For the text-containing cell, return its midpoint in [x, y] coordinate format. 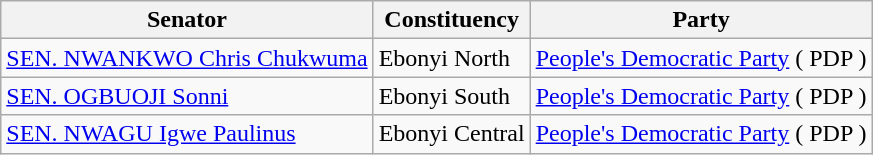
Senator [187, 20]
SEN. NWAGU Igwe Paulinus [187, 134]
Constituency [452, 20]
Party [701, 20]
Ebonyi South [452, 96]
SEN. OGBUOJI Sonni [187, 96]
Ebonyi North [452, 58]
SEN. NWANKWO Chris Chukwuma [187, 58]
Ebonyi Central [452, 134]
